Provide the [x, y] coordinate of the cell's center where the given text is located.  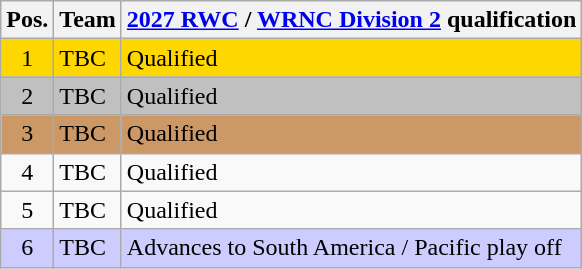
Pos. [28, 20]
2027 RWC / WRNC Division 2 qualification [351, 20]
5 [28, 210]
4 [28, 172]
Advances to South America / Pacific play off [351, 248]
2 [28, 96]
3 [28, 134]
1 [28, 58]
6 [28, 248]
Team [88, 20]
